For the text-containing cell, return its midpoint in [X, Y] coordinate format. 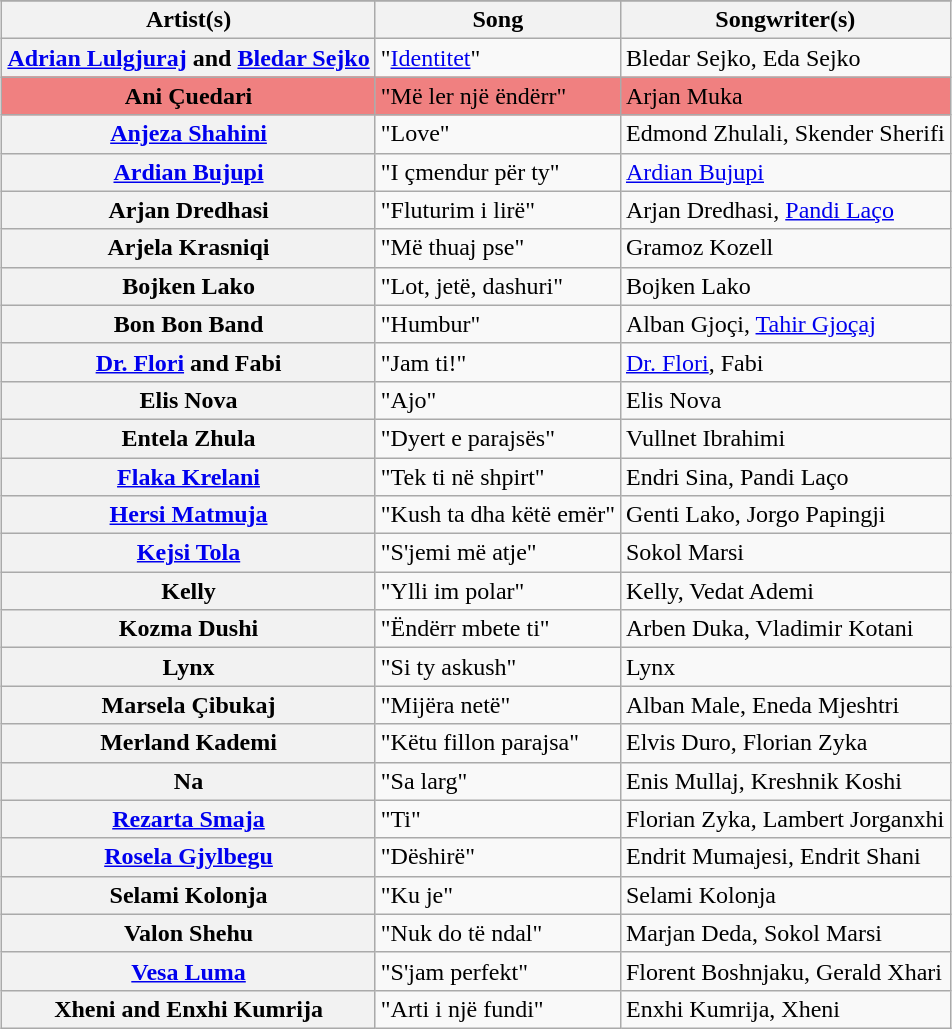
"Ku je" [498, 895]
"Më thuaj pse" [498, 248]
"Jam ti!" [498, 362]
Dr. Flori, Fabi [785, 362]
"Love" [498, 134]
Vesa Luma [188, 971]
Anjeza Shahini [188, 134]
Kelly [188, 591]
Endri Sina, Pandi Laço [785, 477]
Bon Bon Band [188, 324]
Arjan Muka [785, 96]
Xheni and Enxhi Kumrija [188, 1009]
"S'jemi më atje" [498, 553]
Kejsi Tola [188, 553]
"Identitet" [498, 58]
Merland Kademi [188, 743]
Song [498, 20]
Enxhi Kumrija, Xheni [785, 1009]
Genti Lako, Jorgo Papingji [785, 515]
Enis Mullaj, Kreshnik Koshi [785, 781]
"Ajo" [498, 400]
Hersi Matmuja [188, 515]
Entela Zhula [188, 438]
"Sa larg" [498, 781]
Vullnet Ibrahimi [785, 438]
Florent Boshnjaku, Gerald Xhari [785, 971]
Arjela Krasniqi [188, 248]
"Kush ta dha këtë emër" [498, 515]
Valon Shehu [188, 933]
"Arti i një fundi" [498, 1009]
"I çmendur për ty" [498, 172]
"Nuk do të ndal" [498, 933]
Dr. Flori and Fabi [188, 362]
"Humbur" [498, 324]
Sokol Marsi [785, 553]
Rezarta Smaja [188, 819]
Alban Gjoçi, Tahir Gjoçaj [785, 324]
"Mijëra netë" [498, 705]
"Ti" [498, 819]
"Lot, jetë, dashuri" [498, 286]
Adrian Lulgjuraj and Bledar Sejko [188, 58]
Ani Çuedari [188, 96]
Arjan Dredhasi [188, 210]
Artist(s) [188, 20]
Arjan Dredhasi, Pandi Laço [785, 210]
Alban Male, Eneda Mjeshtri [785, 705]
Endrit Mumajesi, Endrit Shani [785, 857]
Rosela Gjylbegu [188, 857]
Arben Duka, Vladimir Kotani [785, 629]
"Dëshirë" [498, 857]
"Më ler një ëndërr" [498, 96]
Songwriter(s) [785, 20]
Elvis Duro, Florian Zyka [785, 743]
"Tek ti në shpirt" [498, 477]
Edmond Zhulali, Skender Sherifi [785, 134]
Gramoz Kozell [785, 248]
"Ëndërr mbete ti" [498, 629]
Na [188, 781]
Florian Zyka, Lambert Jorganxhi [785, 819]
Flaka Krelani [188, 477]
"Si ty askush" [498, 667]
Kozma Dushi [188, 629]
"Dyert e parajsës" [498, 438]
Kelly, Vedat Ademi [785, 591]
Bledar Sejko, Eda Sejko [785, 58]
"Ylli im polar" [498, 591]
Marjan Deda, Sokol Marsi [785, 933]
"S'jam perfekt" [498, 971]
"Fluturim i lirë" [498, 210]
Marsela Çibukaj [188, 705]
"Këtu fillon parajsa" [498, 743]
